Detect which cell encompasses the target text, then output its [x, y] center coordinate. 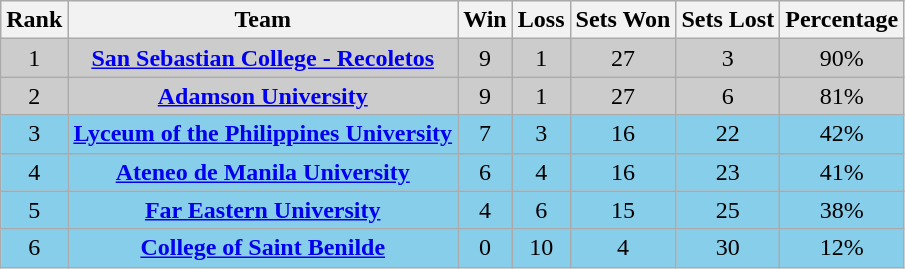
College of Saint Benilde [263, 248]
Adamson University [263, 96]
23 [728, 172]
Rank [34, 20]
90% [842, 58]
15 [623, 210]
38% [842, 210]
22 [728, 134]
5 [34, 210]
Ateneo de Manila University [263, 172]
42% [842, 134]
10 [541, 248]
41% [842, 172]
Win [486, 20]
30 [728, 248]
Team [263, 20]
7 [486, 134]
2 [34, 96]
San Sebastian College - Recoletos [263, 58]
0 [486, 248]
Sets Lost [728, 20]
Far Eastern University [263, 210]
Sets Won [623, 20]
12% [842, 248]
25 [728, 210]
81% [842, 96]
Percentage [842, 20]
Loss [541, 20]
Lyceum of the Philippines University [263, 134]
